Pinpoint the cell where the given text exists, returning its [x, y] midpoint coordinate. 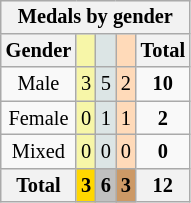
Female [38, 118]
Mixed [38, 152]
6 [106, 185]
5 [106, 84]
Male [38, 84]
Medals by gender [96, 17]
10 [163, 84]
Gender [38, 51]
12 [163, 185]
